Locate the cell with the specified text and output its (x, y) center coordinate. 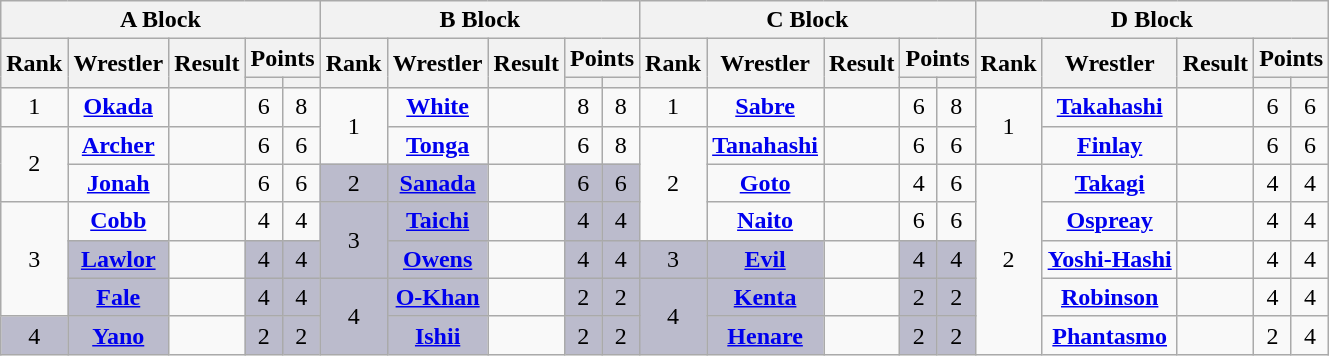
Tonga (438, 145)
B Block (480, 20)
Yano (118, 335)
Finlay (1110, 145)
Robinson (1110, 297)
Jonah (118, 183)
Sabre (766, 107)
Ospreay (1110, 221)
Yoshi-Hashi (1110, 259)
Henare (766, 335)
Phantasmo (1110, 335)
Naito (766, 221)
Fale (118, 297)
Archer (118, 145)
C Block (808, 20)
Takagi (1110, 183)
A Block (160, 20)
Cobb (118, 221)
Evil (766, 259)
Sanada (438, 183)
Kenta (766, 297)
Ishii (438, 335)
O-Khan (438, 297)
D Block (1152, 20)
Goto (766, 183)
Tanahashi (766, 145)
Taichi (438, 221)
White (438, 107)
Okada (118, 107)
Lawlor (118, 259)
Takahashi (1110, 107)
Owens (438, 259)
